Identify which cell holds the provided text, then report its [x, y] central coordinate. 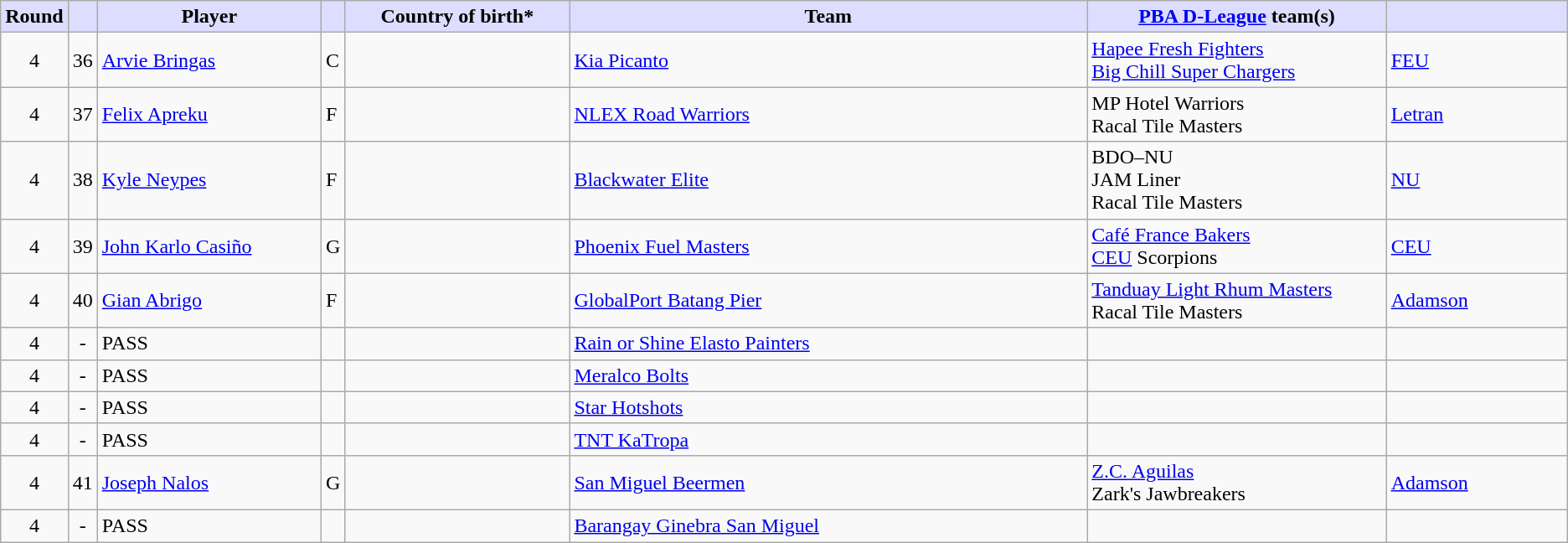
Country of birth* [457, 17]
NLEX Road Warriors [828, 114]
Blackwater Elite [828, 180]
38 [82, 180]
Player [209, 17]
CEU [1477, 246]
Tanduay Light Rhum MastersRacal Tile Masters [1236, 300]
Star Hotshots [828, 407]
John Karlo Casiño [209, 246]
TNT KaTropa [828, 439]
Barangay Ginebra San Miguel [828, 525]
FEU [1477, 60]
Round [34, 17]
Letran [1477, 114]
Team [828, 17]
Z.C. AguilasZark's Jawbreakers [1236, 483]
Meralco Bolts [828, 375]
Kyle Neypes [209, 180]
39 [82, 246]
Gian Abrigo [209, 300]
GlobalPort Batang Pier [828, 300]
NU [1477, 180]
Hapee Fresh FightersBig Chill Super Chargers [1236, 60]
Rain or Shine Elasto Painters [828, 344]
MP Hotel WarriorsRacal Tile Masters [1236, 114]
C [333, 60]
PBA D-League team(s) [1236, 17]
41 [82, 483]
Café France Bakers CEU Scorpions [1236, 246]
Joseph Nalos [209, 483]
San Miguel Beermen [828, 483]
Arvie Bringas [209, 60]
BDO–NU JAM LinerRacal Tile Masters [1236, 180]
Kia Picanto [828, 60]
36 [82, 60]
Phoenix Fuel Masters [828, 246]
37 [82, 114]
40 [82, 300]
Felix Apreku [209, 114]
